Search for the cell housing the specified text and yield its [X, Y] center coordinate. 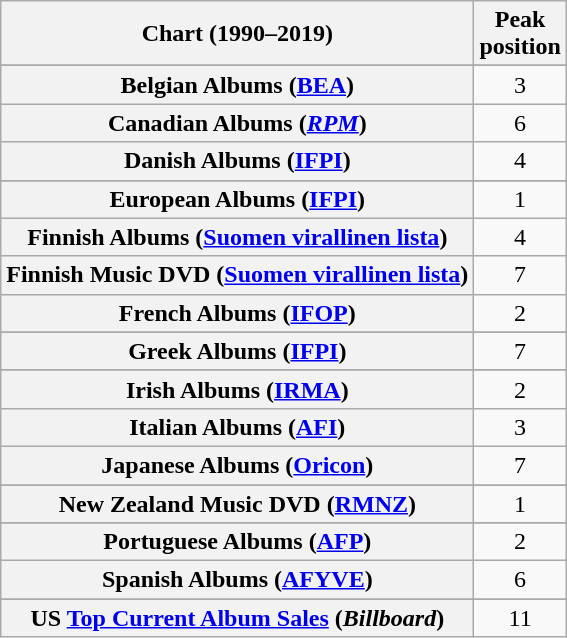
Portuguese Albums (AFP) [238, 542]
Irish Albums (IRMA) [238, 389]
Belgian Albums (BEA) [238, 85]
Danish Albums (IFPI) [238, 161]
Finnish Music DVD (Suomen virallinen lista) [238, 275]
Greek Albums (IFPI) [238, 351]
Canadian Albums (RPM) [238, 123]
Japanese Albums (Oricon) [238, 465]
Finnish Albums (Suomen virallinen lista) [238, 237]
US Top Current Album Sales (Billboard) [238, 618]
11 [520, 618]
Italian Albums (AFI) [238, 427]
Spanish Albums (AFYVE) [238, 580]
French Albums (IFOP) [238, 313]
Chart (1990–2019) [238, 34]
New Zealand Music DVD (RMNZ) [238, 503]
Peakposition [520, 34]
European Albums (IFPI) [238, 199]
